Identify which cell holds the provided text, then report its (x, y) central coordinate. 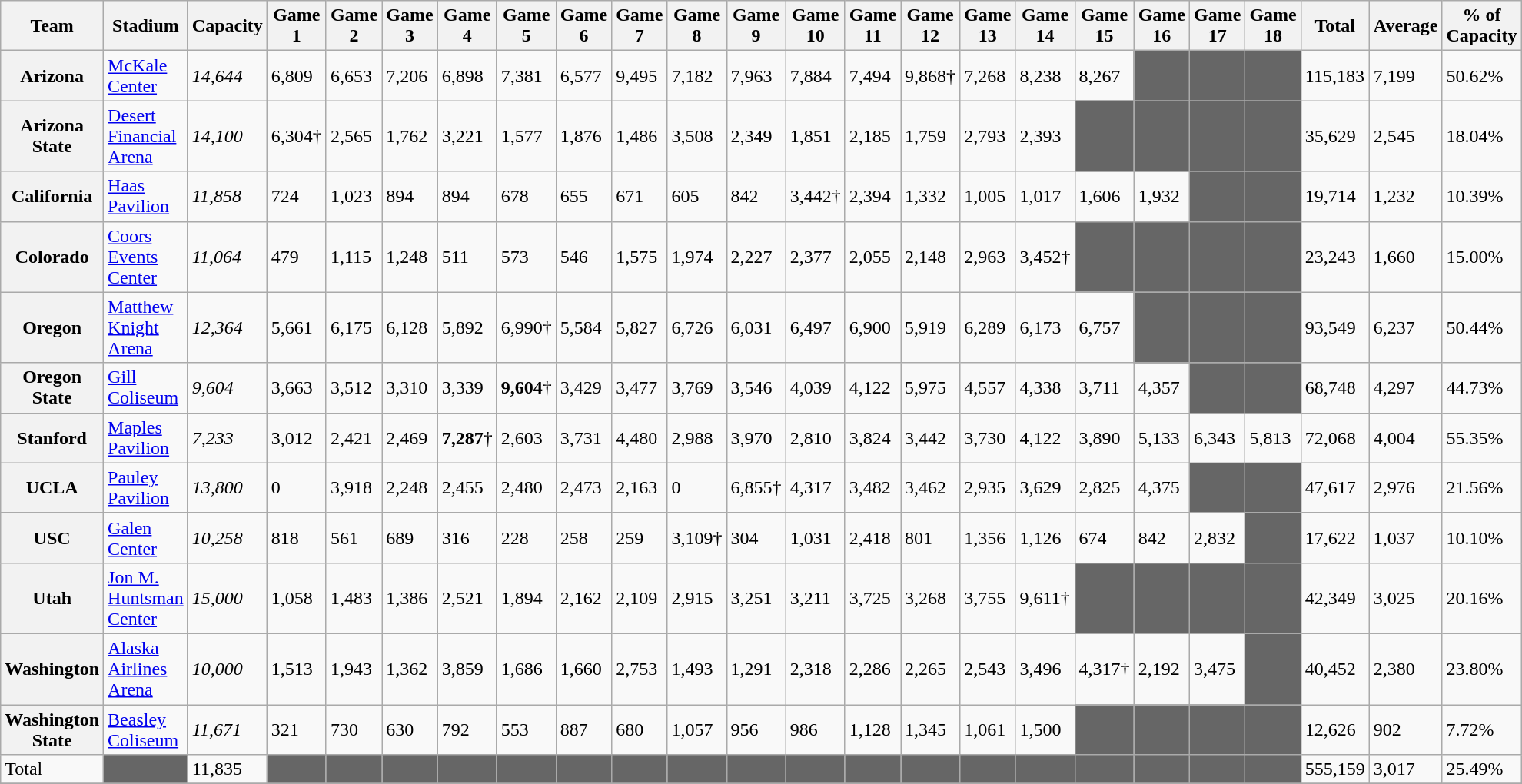
6,343 (1218, 438)
2,545 (1405, 136)
689 (410, 538)
4,338 (1045, 387)
Desert Financial Arena (146, 136)
9,495 (640, 75)
5,813 (1273, 438)
2,753 (640, 669)
Game 12 (930, 26)
4,004 (1405, 438)
18.04% (1482, 136)
2,393 (1045, 136)
Game 13 (988, 26)
2,318 (815, 669)
730 (354, 729)
7,233 (228, 438)
17,622 (1334, 538)
4,317 (815, 487)
2,286 (872, 669)
1,894 (526, 598)
1,943 (354, 669)
1,851 (815, 136)
50.44% (1482, 327)
Beasley Coliseum (146, 729)
3,970 (756, 438)
68,748 (1334, 387)
1,115 (354, 257)
3,211 (815, 598)
2,565 (354, 136)
3,725 (872, 598)
1,483 (354, 598)
2,394 (872, 197)
3,730 (988, 438)
6,497 (815, 327)
12,364 (228, 327)
Average (1405, 26)
1,058 (297, 598)
1,486 (640, 136)
1,128 (872, 729)
21.56% (1482, 487)
Washington State (52, 729)
20.16% (1482, 598)
19,714 (1334, 197)
3,462 (930, 487)
2,163 (640, 487)
2,988 (696, 438)
1,017 (1045, 197)
2,976 (1405, 487)
Haas Pavilion (146, 197)
50.62% (1482, 75)
11,858 (228, 197)
7,963 (756, 75)
511 (467, 257)
304 (756, 538)
1,005 (988, 197)
Game 7 (640, 26)
2,421 (354, 438)
655 (583, 197)
2,349 (756, 136)
23,243 (1334, 257)
Game 4 (467, 26)
4,297 (1405, 387)
Game 6 (583, 26)
6,898 (467, 75)
3,546 (756, 387)
47,617 (1334, 487)
887 (583, 729)
Matthew Knight Arena (146, 327)
3,442† (815, 197)
6,237 (1405, 327)
986 (815, 729)
USC (52, 538)
13,800 (228, 487)
3,268 (930, 598)
2,521 (467, 598)
2,810 (815, 438)
801 (930, 538)
4,557 (988, 387)
1,577 (526, 136)
Game 14 (1045, 26)
3,442 (930, 438)
3,429 (583, 387)
605 (696, 197)
10,258 (228, 538)
Game 3 (410, 26)
6,653 (354, 75)
902 (1405, 729)
Washington (52, 669)
3,452† (1045, 257)
479 (297, 257)
Colorado (52, 257)
6,855† (756, 487)
7,182 (696, 75)
3,475 (1218, 669)
2,935 (988, 487)
6,726 (696, 327)
10.10% (1482, 538)
1,762 (410, 136)
3,508 (696, 136)
Team (52, 26)
UCLA (52, 487)
1,037 (1405, 538)
561 (354, 538)
1,332 (930, 197)
3,663 (297, 387)
3,629 (1045, 487)
Game 9 (756, 26)
2,455 (467, 487)
2,380 (1405, 669)
3,025 (1405, 598)
Game 15 (1104, 26)
11,064 (228, 257)
5,919 (930, 327)
Pauley Pavilion (146, 487)
9,868† (930, 75)
2,963 (988, 257)
6,304† (297, 136)
3,251 (756, 598)
12,626 (1334, 729)
1,575 (640, 257)
1,500 (1045, 729)
573 (526, 257)
3,859 (467, 669)
6,900 (872, 327)
1,876 (583, 136)
1,974 (696, 257)
3,918 (354, 487)
Maples Pavilion (146, 438)
Game 16 (1161, 26)
42,349 (1334, 598)
316 (467, 538)
2,825 (1104, 487)
1,232 (1405, 197)
15.00% (1482, 257)
Utah (52, 598)
3,769 (696, 387)
9,604 (228, 387)
115,183 (1334, 75)
7.72% (1482, 729)
5,827 (640, 327)
818 (297, 538)
93,549 (1334, 327)
Arizona (52, 75)
7,287† (467, 438)
Game 10 (815, 26)
McKale Center (146, 75)
1,031 (815, 538)
678 (526, 197)
11,835 (228, 769)
6,173 (1045, 327)
Game 1 (297, 26)
2,055 (872, 257)
5,661 (297, 327)
1,345 (930, 729)
14,644 (228, 75)
2,148 (930, 257)
Capacity (228, 26)
258 (583, 538)
Galen Center (146, 538)
3,221 (467, 136)
1,023 (354, 197)
2,603 (526, 438)
9,604† (526, 387)
1,493 (696, 669)
15,000 (228, 598)
2,192 (1161, 669)
3,512 (354, 387)
6,128 (410, 327)
6,031 (756, 327)
2,185 (872, 136)
Game 18 (1273, 26)
Oregon State (52, 387)
1,291 (756, 669)
321 (297, 729)
3,890 (1104, 438)
553 (526, 729)
7,494 (872, 75)
3,731 (583, 438)
Stanford (52, 438)
2,473 (583, 487)
1,513 (297, 669)
Game 8 (696, 26)
6,175 (354, 327)
3,711 (1104, 387)
1,606 (1104, 197)
1,356 (988, 538)
2,162 (583, 598)
674 (1104, 538)
1,061 (988, 729)
Oregon (52, 327)
7,199 (1405, 75)
1,759 (930, 136)
2,915 (696, 598)
1,126 (1045, 538)
1,686 (526, 669)
2,227 (756, 257)
4,357 (1161, 387)
1,386 (410, 598)
630 (410, 729)
5,133 (1161, 438)
6,809 (297, 75)
% of Capacity (1482, 26)
3,017 (1405, 769)
8,238 (1045, 75)
California (52, 197)
Jon M. Huntsman Center (146, 598)
44.73% (1482, 387)
6,577 (583, 75)
6,289 (988, 327)
7,381 (526, 75)
3,755 (988, 598)
3,482 (872, 487)
3,012 (297, 438)
Stadium (146, 26)
2,418 (872, 538)
3,477 (640, 387)
3,109† (696, 538)
2,469 (410, 438)
792 (467, 729)
72,068 (1334, 438)
25.49% (1482, 769)
40,452 (1334, 669)
4,317† (1104, 669)
2,248 (410, 487)
Gill Coliseum (146, 387)
3,310 (410, 387)
1,248 (410, 257)
5,892 (467, 327)
11,671 (228, 729)
10,000 (228, 669)
3,496 (1045, 669)
2,832 (1218, 538)
259 (640, 538)
4,480 (640, 438)
4,039 (815, 387)
680 (640, 729)
555,159 (1334, 769)
6,990† (526, 327)
724 (297, 197)
Game 5 (526, 26)
55.35% (1482, 438)
Coors Events Center (146, 257)
23.80% (1482, 669)
6,757 (1104, 327)
1,362 (410, 669)
7,268 (988, 75)
Alaska Airlines Arena (146, 669)
35,629 (1334, 136)
8,267 (1104, 75)
7,206 (410, 75)
3,339 (467, 387)
1,057 (696, 729)
7,884 (815, 75)
1,932 (1161, 197)
2,793 (988, 136)
2,543 (988, 669)
546 (583, 257)
Arizona State (52, 136)
Game 17 (1218, 26)
671 (640, 197)
14,100 (228, 136)
Game 11 (872, 26)
3,824 (872, 438)
10.39% (1482, 197)
9,611† (1045, 598)
2,109 (640, 598)
4,375 (1161, 487)
5,584 (583, 327)
5,975 (930, 387)
2,377 (815, 257)
Game 2 (354, 26)
228 (526, 538)
2,265 (930, 669)
2,480 (526, 487)
956 (756, 729)
